Return the [x, y] coordinate for the center point of the cell that contains the specified text.  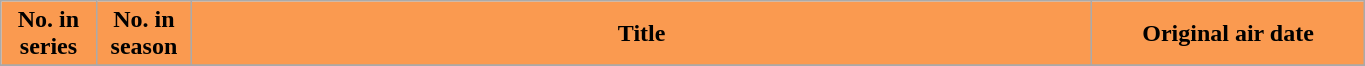
Title [642, 34]
No. inseries [48, 34]
Original air date [1228, 34]
No. inseason [144, 34]
